Locate the cell with the specified text and output its [x, y] center coordinate. 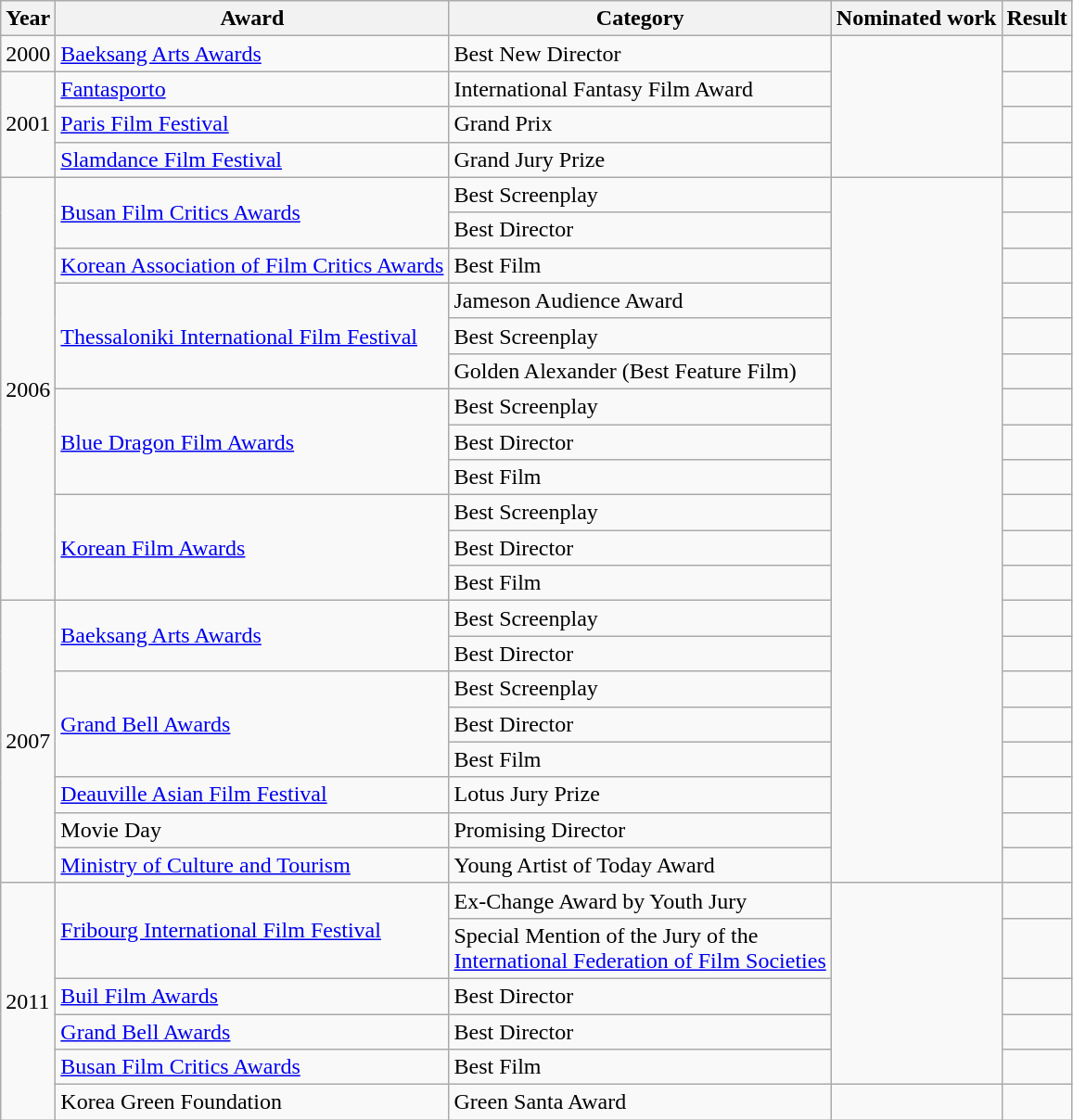
Ex-Change Award by Youth Jury [640, 900]
Grand Jury Prize [640, 159]
Slamdance Film Festival [252, 159]
2001 [28, 124]
Thessaloniki International Film Festival [252, 336]
Result [1037, 19]
Korean Film Awards [252, 548]
2007 [28, 742]
Fribourg International Film Festival [252, 931]
Fantasporto [252, 89]
Nominated work [916, 19]
Paris Film Festival [252, 124]
Buil Film Awards [252, 996]
Year [28, 19]
Jameson Audience Award [640, 300]
Ministry of Culture and Tourism [252, 865]
Special Mention of the Jury of the International Federation of Film Societies [640, 948]
Movie Day [252, 830]
Golden Alexander (Best Feature Film) [640, 371]
Young Artist of Today Award [640, 865]
International Fantasy Film Award [640, 89]
Korean Association of Film Critics Awards [252, 265]
Category [640, 19]
Award [252, 19]
Promising Director [640, 830]
Lotus Jury Prize [640, 795]
Deauville Asian Film Festival [252, 795]
Best New Director [640, 54]
2000 [28, 54]
Blue Dragon Film Awards [252, 441]
Grand Prix [640, 124]
Green Santa Award [640, 1102]
2011 [28, 1001]
2006 [28, 389]
Korea Green Foundation [252, 1102]
